Detect which cell encompasses the target text, then output its [X, Y] center coordinate. 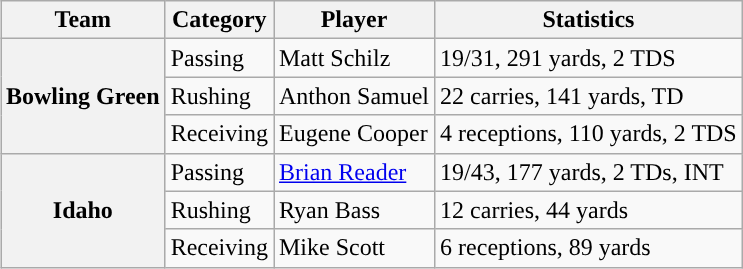
Player [354, 20]
Eugene Cooper [354, 134]
Idaho [82, 210]
Matt Schilz [354, 58]
19/43, 177 yards, 2 TDs, INT [589, 172]
Team [82, 20]
12 carries, 44 yards [589, 210]
Bowling Green [82, 96]
4 receptions, 110 yards, 2 TDS [589, 134]
Category [219, 20]
6 receptions, 89 yards [589, 248]
19/31, 291 yards, 2 TDS [589, 58]
Mike Scott [354, 248]
Brian Reader [354, 172]
Statistics [589, 20]
Anthon Samuel [354, 96]
22 carries, 141 yards, TD [589, 96]
Ryan Bass [354, 210]
